Extract the [X, Y] coordinate from the center of the cell holding the provided text.  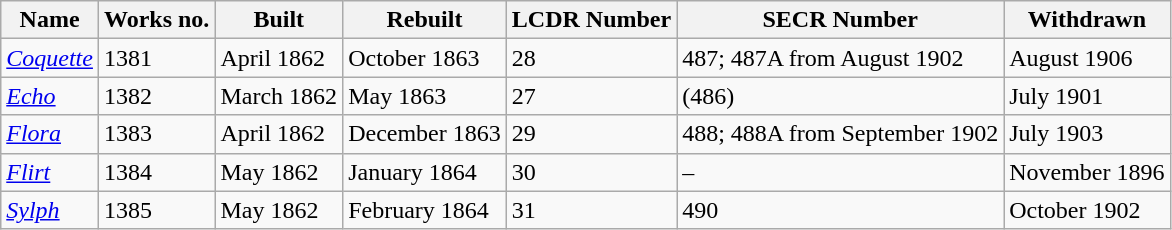
August 1906 [1087, 58]
490 [840, 210]
Sylph [50, 210]
(486) [840, 96]
LCDR Number [591, 20]
October 1863 [425, 58]
March 1862 [279, 96]
Coquette [50, 58]
Built [279, 20]
31 [591, 210]
27 [591, 96]
SECR Number [840, 20]
December 1863 [425, 134]
January 1864 [425, 172]
1383 [156, 134]
February 1864 [425, 210]
July 1901 [1087, 96]
1385 [156, 210]
November 1896 [1087, 172]
488; 488A from September 1902 [840, 134]
1381 [156, 58]
Works no. [156, 20]
1382 [156, 96]
1384 [156, 172]
Name [50, 20]
May 1863 [425, 96]
October 1902 [1087, 210]
487; 487A from August 1902 [840, 58]
Withdrawn [1087, 20]
Rebuilt [425, 20]
30 [591, 172]
July 1903 [1087, 134]
29 [591, 134]
Echo [50, 96]
Flora [50, 134]
Flirt [50, 172]
– [840, 172]
28 [591, 58]
